Provide the (X, Y) coordinate of the cell's center where the given text is located.  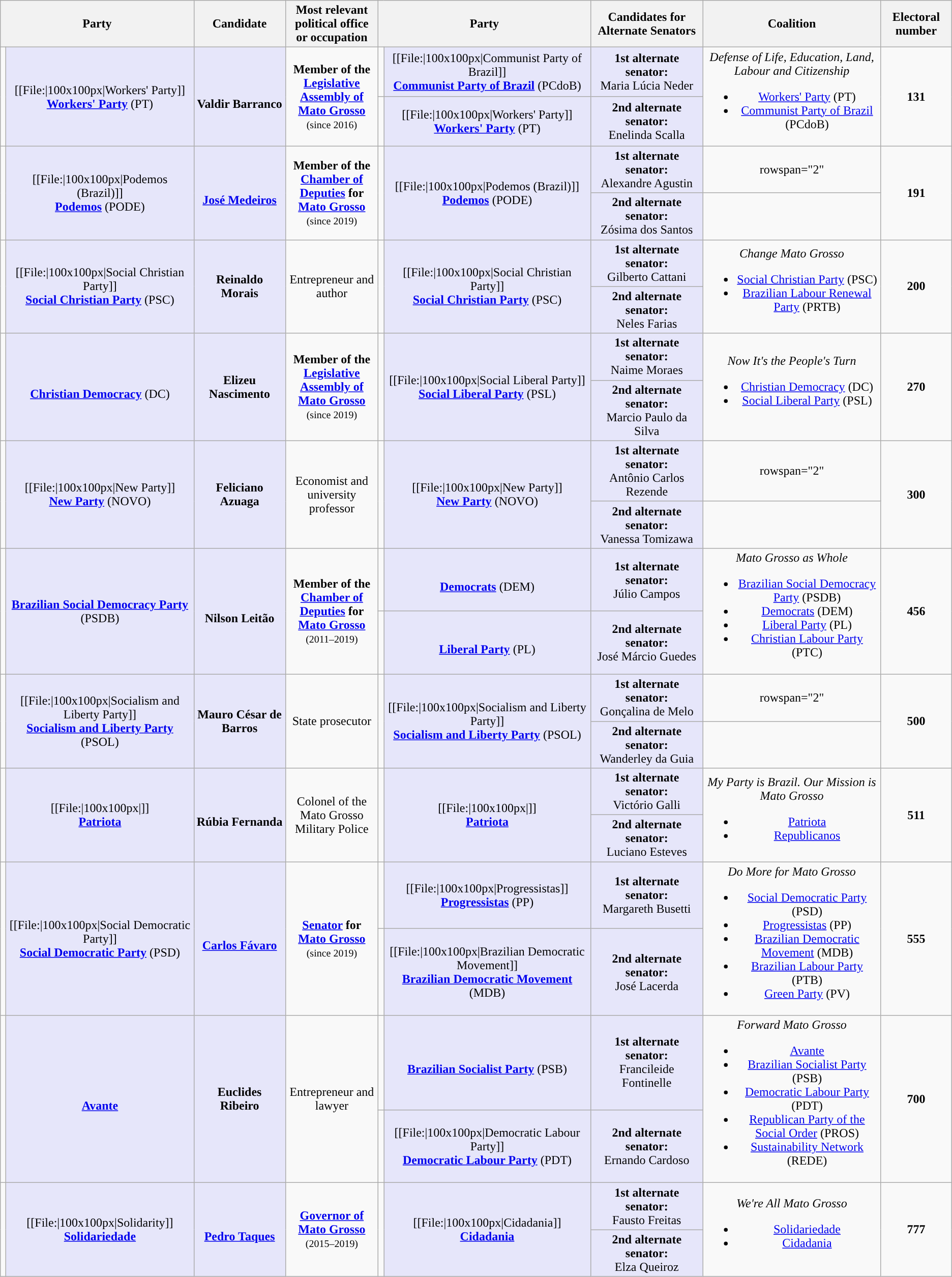
2nd alternate senator:Zósima dos Santos (647, 216)
Most relevant political office or occupation (332, 24)
2nd alternate senator:Luciano Esteves (647, 838)
Mauro César de Barros (240, 721)
2nd alternate senator:Wanderley da Guia (647, 745)
[[File:|100x100px|Solidarity]]Solidariedade (100, 1230)
Avante (100, 1099)
2nd alternate senator:Neles Farias (647, 310)
1st alternate senator:Fausto Freitas (647, 1206)
1st alternate senator:Maria Lúcia Neder (647, 72)
Candidate (240, 24)
2nd alternate senator:Vanessa Tomizawa (647, 525)
Do More for Mato GrossoSocial Democratic Party (PSD)Progressistas (PP)Brazilian Democratic Movement (MDB)Brazilian Labour Party (PTB)Green Party (PV) (791, 939)
Economist and university professor (332, 495)
Member of the Chamber of Deputies for Mato Grosso(2011–2019) (332, 611)
[[File:|100x100px|Cidadania]]Cidadania (487, 1230)
300 (916, 495)
Coalition (791, 24)
Entrepreneur and lawyer (332, 1099)
555 (916, 939)
1st alternate senator:Naime Moraes (647, 357)
[[File:|100x100px|Brazilian Democratic Movement]]Brazilian Democratic Movement (MDB) (487, 972)
Defense of Life, Education, Land, Labour and CitizenshipWorkers' Party (PT)Communist Party of Brazil (PCdoB) (791, 97)
Change Mato GrossoSocial Christian Party (PSC)Brazilian Labour Renewal Party (PRTB) (791, 286)
2nd alternate senator:Elza Queiroz (647, 1253)
My Party is Brazil. Our Mission is Mato GrossoPatriotaRepublicanos (791, 815)
Member of the Legislative Assembly of Mato Grosso(since 2016) (332, 97)
Liberal Party (PL) (487, 643)
Governor of Mato Grosso(2015–2019) (332, 1230)
Elizeu Nascimento (240, 387)
Member of the Chamber of Deputies for Mato Grosso(since 2019) (332, 193)
511 (916, 815)
[[File:|100x100px|Communist Party of Brazil]]Communist Party of Brazil (PCdoB) (487, 72)
1st alternate senator:Gonçalina de Melo (647, 698)
Electoral number (916, 24)
[[File:|100x100px|Progressistas]]Progressistas (PP) (487, 895)
1st alternate senator:Gilberto Cattani (647, 263)
191 (916, 193)
1st alternate senator:Antônio Carlos Rezende (647, 471)
1st alternate senator:Alexandre Agustin (647, 169)
[[File:|100x100px|Democratic Labour Party]]Democratic Labour Party (PDT) (487, 1146)
State prosecutor (332, 721)
1st alternate senator:Victório Galli (647, 792)
2nd alternate senator:José Márcio Guedes (647, 643)
Reinaldo Morais (240, 286)
700 (916, 1099)
Democrats (DEM) (487, 579)
We're All Mato GrossoSolidariedadeCidadania (791, 1230)
Entrepreneur and author (332, 286)
Christian Democracy (DC) (100, 387)
Colonel of the Mato Grosso Military Police (332, 815)
Member of the Legislative Assembly of Mato Grosso(since 2019) (332, 387)
500 (916, 721)
Brazilian Social Democracy Party (PSDB) (100, 611)
131 (916, 97)
777 (916, 1230)
1st alternate senator:Francileide Fontinelle (647, 1063)
Nilson Leitão (240, 611)
2nd alternate senator:Enelinda Scalla (647, 121)
Candidates for Alternate Senators (647, 24)
Euclides Ribeiro (240, 1099)
456 (916, 611)
2nd alternate senator:Marcio Paulo da Silva (647, 410)
200 (916, 286)
2nd alternate senator:José Lacerda (647, 972)
1st alternate senator:Júlio Campos (647, 579)
Senator for Mato Grosso(since 2019) (332, 939)
[[File:|100x100px|Social Liberal Party]]Social Liberal Party (PSL) (487, 387)
José Medeiros (240, 193)
Valdir Barranco (240, 97)
Now It's the People's TurnChristian Democracy (DC)Social Liberal Party (PSL) (791, 387)
Rúbia Fernanda (240, 815)
Brazilian Socialist Party (PSB) (487, 1063)
1st alternate senator:Margareth Busetti (647, 895)
2nd alternate senator:Ernando Cardoso (647, 1146)
Mato Grosso as WholeBrazilian Social Democracy Party (PSDB)Democrats (DEM)Liberal Party (PL)Christian Labour Party (PTC) (791, 611)
270 (916, 387)
Pedro Taques (240, 1230)
[[File:|100x100px|Social Democratic Party]]Social Democratic Party (PSD) (100, 939)
Feliciano Azuaga (240, 495)
Carlos Fávaro (240, 939)
